Locate the cell with the specified text and output its [X, Y] center coordinate. 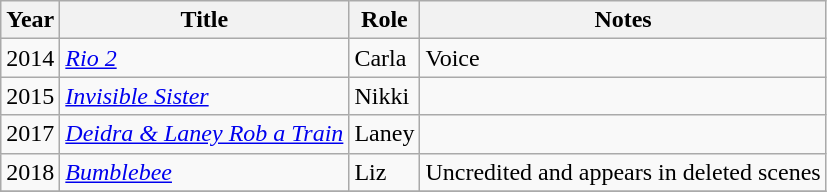
Voice [623, 58]
2014 [30, 58]
Notes [623, 20]
Liz [384, 172]
Rio 2 [204, 58]
Invisible Sister [204, 96]
2015 [30, 96]
Carla [384, 58]
2017 [30, 134]
Bumblebee [204, 172]
Role [384, 20]
Laney [384, 134]
Year [30, 20]
Deidra & Laney Rob a Train [204, 134]
Title [204, 20]
Nikki [384, 96]
Uncredited and appears in deleted scenes [623, 172]
2018 [30, 172]
